Detect which cell encompasses the target text, then output its [X, Y] center coordinate. 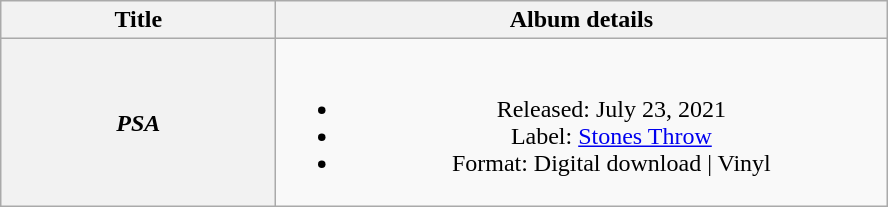
Released: July 23, 2021Label: Stones ThrowFormat: Digital download | Vinyl [582, 122]
Album details [582, 20]
Title [138, 20]
PSA [138, 122]
